Detect which cell encompasses the target text, then output its [x, y] center coordinate. 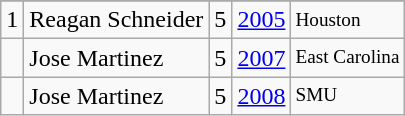
2007 [262, 58]
Houston [348, 20]
East Carolina [348, 58]
SMU [348, 96]
2005 [262, 20]
Reagan Schneider [116, 20]
2008 [262, 96]
1 [12, 20]
